Capture the cell that displays the provided text and extract its (X, Y) central coordinate. 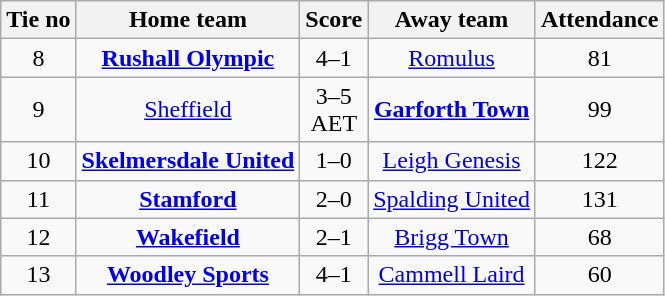
Garforth Town (452, 110)
Brigg Town (452, 237)
81 (599, 58)
Stamford (188, 199)
Home team (188, 20)
99 (599, 110)
Cammell Laird (452, 275)
3–5AET (334, 110)
122 (599, 161)
60 (599, 275)
Skelmersdale United (188, 161)
Leigh Genesis (452, 161)
12 (38, 237)
1–0 (334, 161)
Sheffield (188, 110)
Spalding United (452, 199)
Wakefield (188, 237)
8 (38, 58)
68 (599, 237)
Tie no (38, 20)
10 (38, 161)
Woodley Sports (188, 275)
13 (38, 275)
11 (38, 199)
131 (599, 199)
9 (38, 110)
Away team (452, 20)
Romulus (452, 58)
2–1 (334, 237)
Attendance (599, 20)
2–0 (334, 199)
Rushall Olympic (188, 58)
Score (334, 20)
